Determine the [x, y] coordinate at the center of the cell enclosing the given text.  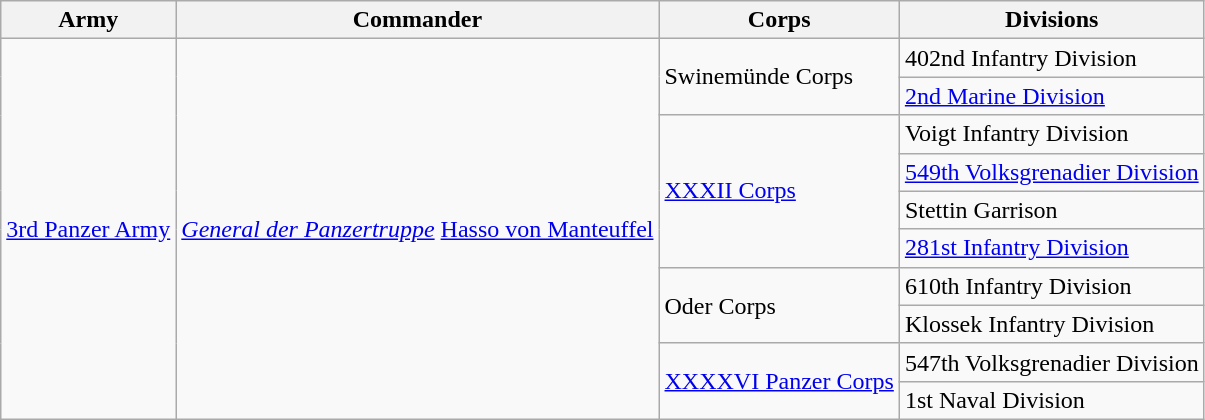
3rd Panzer Army [88, 230]
Divisions [1052, 20]
1st Naval Division [1052, 400]
Klossek Infantry Division [1052, 324]
Voigt Infantry Division [1052, 134]
2nd Marine Division [1052, 96]
Corps [779, 20]
402nd Infantry Division [1052, 58]
Army [88, 20]
Stettin Garrison [1052, 210]
XXXXVI Panzer Corps [779, 381]
Commander [418, 20]
281st Infantry Division [1052, 248]
Swinemünde Corps [779, 77]
XXXII Corps [779, 191]
610th Infantry Division [1052, 286]
Oder Corps [779, 305]
General der Panzertruppe Hasso von Manteuffel [418, 230]
547th Volksgrenadier Division [1052, 362]
549th Volksgrenadier Division [1052, 172]
